Extract the [x, y] coordinate from the center of the cell holding the provided text.  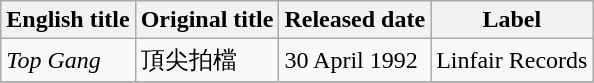
Original title [207, 20]
Top Gang [68, 60]
Released date [355, 20]
頂尖拍檔 [207, 60]
Label [512, 20]
30 April 1992 [355, 60]
Linfair Records [512, 60]
English title [68, 20]
